From the cell containing the given text, extract its center point as (x, y) coordinate. 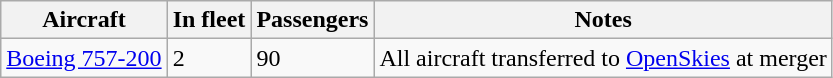
2 (209, 58)
Passengers (312, 20)
All aircraft transferred to OpenSkies at merger (603, 58)
90 (312, 58)
In fleet (209, 20)
Boeing 757-200 (84, 58)
Aircraft (84, 20)
Notes (603, 20)
